Extract the [X, Y] coordinate from the center of the cell holding the provided text.  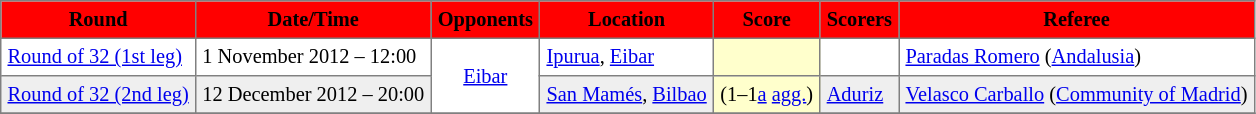
Aduriz [860, 95]
Referee [1077, 20]
San Mamés, Bilbao [627, 95]
Round of 32 (2nd leg) [98, 95]
Eibar [486, 76]
Velasco Carballo (Community of Madrid) [1077, 95]
Score [766, 20]
Round of 32 (1st leg) [98, 57]
12 December 2012 – 20:00 [313, 95]
1 November 2012 – 12:00 [313, 57]
Round [98, 20]
(1–1a agg.) [766, 95]
Paradas Romero (Andalusia) [1077, 57]
Opponents [486, 20]
Ipurua, Eibar [627, 57]
Date/Time [313, 20]
Location [627, 20]
Scorers [860, 20]
